For the text-containing cell, return its midpoint in (X, Y) coordinate format. 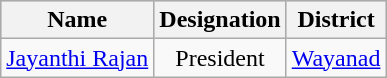
Jayanthi Rajan (78, 58)
Wayanad (336, 58)
District (336, 20)
Name (78, 20)
President (220, 58)
Designation (220, 20)
